Find where the given text appears and provide that cell's center as [X, Y] coordinate. 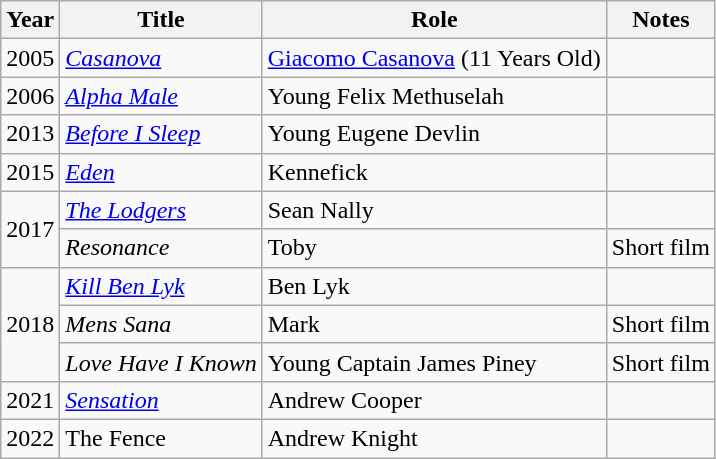
Role [434, 20]
Mens Sana [161, 324]
Andrew Knight [434, 438]
Sean Nally [434, 210]
Ben Lyk [434, 286]
2022 [30, 438]
2021 [30, 400]
Andrew Cooper [434, 400]
Year [30, 20]
Sensation [161, 400]
Young Felix Methuselah [434, 96]
Mark [434, 324]
Toby [434, 248]
Before I Sleep [161, 134]
2013 [30, 134]
2017 [30, 229]
Kill Ben Lyk [161, 286]
2005 [30, 58]
Casanova [161, 58]
Resonance [161, 248]
Eden [161, 172]
2015 [30, 172]
Giacomo Casanova (11 Years Old) [434, 58]
Young Captain James Piney [434, 362]
The Fence [161, 438]
2018 [30, 324]
Title [161, 20]
Love Have I Known [161, 362]
The Lodgers [161, 210]
Notes [660, 20]
2006 [30, 96]
Young Eugene Devlin [434, 134]
Kennefick [434, 172]
Alpha Male [161, 96]
